From the cell containing the given text, extract its center point as [x, y] coordinate. 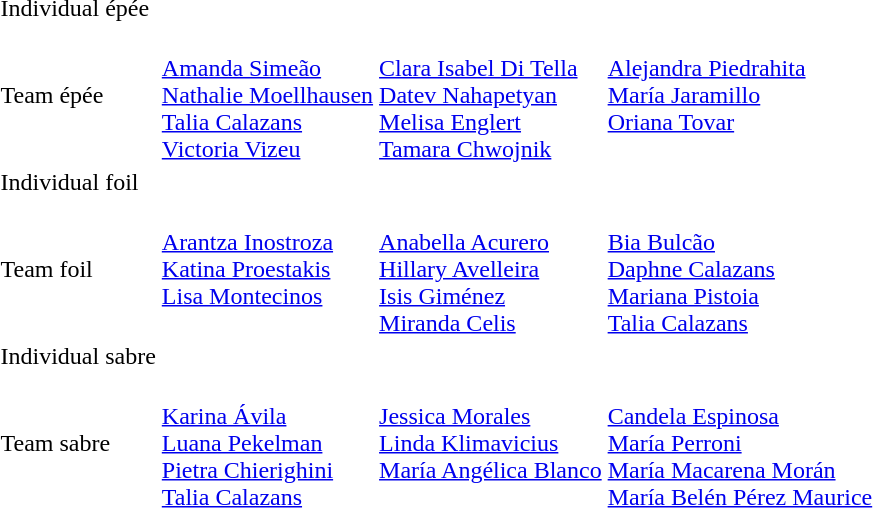
Clara Isabel Di TellaDatev NahapetyanMelisa EnglertTamara Chwojnik [491, 95]
Amanda SimeãoNathalie MoellhausenTalia CalazansVictoria Vizeu [267, 95]
Arantza InostrozaKatina ProestakisLisa Montecinos [267, 269]
Anabella AcureroHillary AvelleiraIsis GiménezMiranda Celis [491, 269]
